Output the [x, y] coordinate of the center of the cell containing the given text.  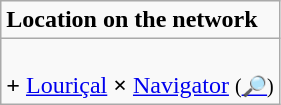
+ Louriçal × Navigator (🔎) [140, 72]
Location on the network [140, 20]
